Capture the cell that displays the provided text and extract its (X, Y) central coordinate. 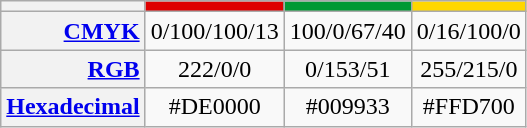
#DE0000 (214, 107)
222/0/0 (214, 69)
0/153/51 (348, 69)
#FFD700 (468, 107)
RGB (73, 69)
#009933 (348, 107)
0/16/100/0 (468, 31)
255/215/0 (468, 69)
0/100/100/13 (214, 31)
CMYK (73, 31)
100/0/67/40 (348, 31)
Hexadecimal (73, 107)
